Detect which cell encompasses the target text, then output its (X, Y) center coordinate. 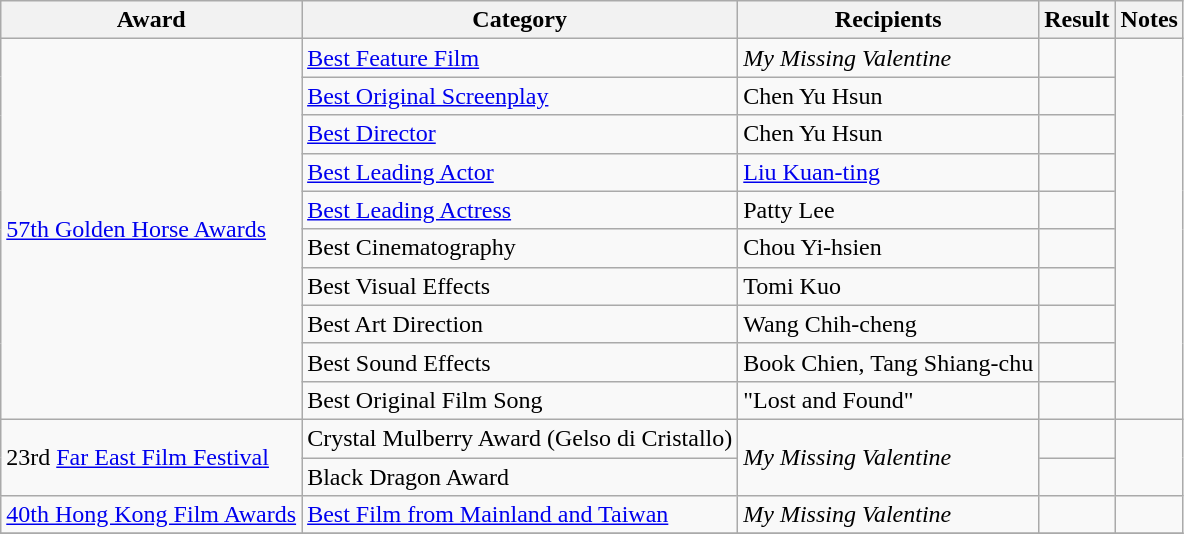
"Lost and Found" (888, 400)
Result (1077, 20)
Notes (1149, 20)
Best Leading Actor (520, 172)
Best Art Direction (520, 324)
Book Chien, Tang Shiang-chu (888, 362)
Best Cinematography (520, 248)
Best Original Screenplay (520, 96)
Black Dragon Award (520, 477)
Recipients (888, 20)
Best Original Film Song (520, 400)
Best Sound Effects (520, 362)
Wang Chih-cheng (888, 324)
Tomi Kuo (888, 286)
Category (520, 20)
Best Visual Effects (520, 286)
Best Film from Mainland and Taiwan (520, 515)
Best Feature Film (520, 58)
Crystal Mulberry Award (Gelso di Cristallo) (520, 438)
Patty Lee (888, 210)
Award (152, 20)
57th Golden Horse Awards (152, 230)
40th Hong Kong Film Awards (152, 515)
Liu Kuan-ting (888, 172)
Best Director (520, 134)
23rd Far East Film Festival (152, 457)
Best Leading Actress (520, 210)
Chou Yi-hsien (888, 248)
